Determine the [x, y] coordinate at the center of the cell enclosing the given text.  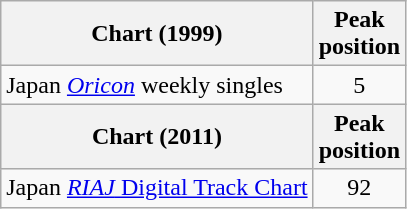
5 [359, 85]
Japan RIAJ Digital Track Chart [157, 188]
Japan Oricon weekly singles [157, 85]
Chart (2011) [157, 136]
92 [359, 188]
Chart (1999) [157, 34]
